For the text-containing cell, return its midpoint in (X, Y) coordinate format. 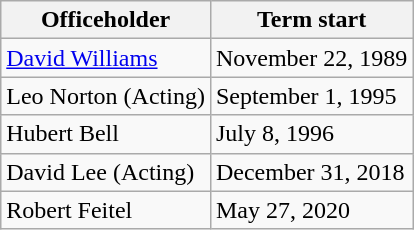
Hubert Bell (106, 134)
September 1, 1995 (311, 96)
May 27, 2020 (311, 210)
David Lee (Acting) (106, 172)
July 8, 1996 (311, 134)
November 22, 1989 (311, 58)
December 31, 2018 (311, 172)
Officeholder (106, 20)
David Williams (106, 58)
Leo Norton (Acting) (106, 96)
Robert Feitel (106, 210)
Term start (311, 20)
